Return the (x, y) coordinate for the center point of the cell that contains the specified text.  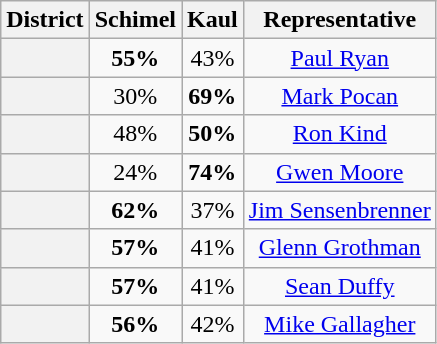
Sean Duffy (340, 286)
37% (213, 210)
Mike Gallagher (340, 324)
50% (213, 134)
Glenn Grothman (340, 248)
48% (135, 134)
Ron Kind (340, 134)
42% (213, 324)
Kaul (213, 20)
Gwen Moore (340, 172)
Jim Sensenbrenner (340, 210)
74% (213, 172)
69% (213, 96)
24% (135, 172)
62% (135, 210)
Mark Pocan (340, 96)
Paul Ryan (340, 58)
Schimel (135, 20)
30% (135, 96)
Representative (340, 20)
District (45, 20)
43% (213, 58)
55% (135, 58)
56% (135, 324)
